Provide the (x, y) coordinate of the cell's center where the given text is located.  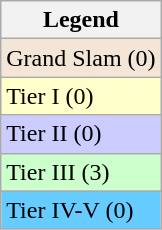
Tier I (0) (81, 96)
Tier II (0) (81, 134)
Tier III (3) (81, 172)
Legend (81, 20)
Grand Slam (0) (81, 58)
Tier IV-V (0) (81, 210)
